Detect which cell encompasses the target text, then output its (x, y) center coordinate. 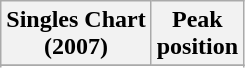
Peakposition (197, 34)
Singles Chart(2007) (76, 34)
